Capture the cell that displays the provided text and extract its (X, Y) central coordinate. 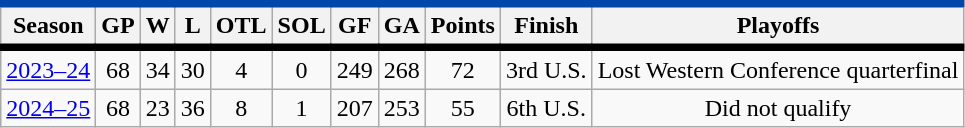
2024–25 (48, 108)
2023–24 (48, 68)
207 (354, 108)
SOL (302, 26)
55 (462, 108)
Points (462, 26)
4 (241, 68)
253 (402, 108)
30 (192, 68)
6th U.S. (546, 108)
249 (354, 68)
Finish (546, 26)
W (158, 26)
Playoffs (778, 26)
L (192, 26)
OTL (241, 26)
1 (302, 108)
Season (48, 26)
Lost Western Conference quarterfinal (778, 68)
8 (241, 108)
72 (462, 68)
23 (158, 108)
268 (402, 68)
Did not qualify (778, 108)
0 (302, 68)
36 (192, 108)
3rd U.S. (546, 68)
GP (118, 26)
GF (354, 26)
34 (158, 68)
GA (402, 26)
